Output the [X, Y] coordinate of the center of the cell containing the given text.  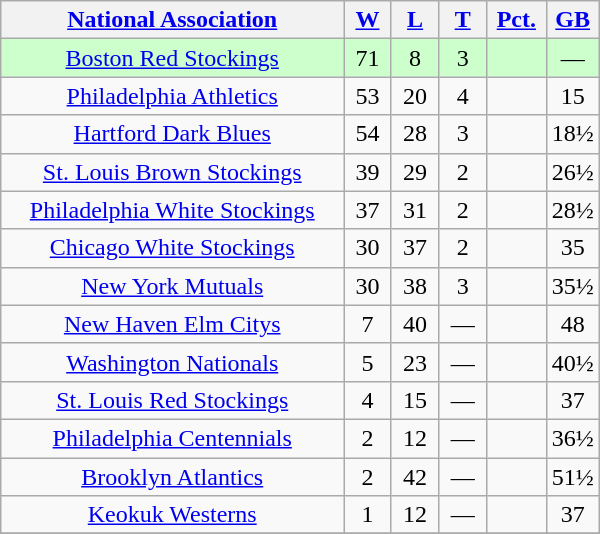
Philadelphia White Stockings [172, 210]
Washington Nationals [172, 362]
8 [415, 58]
National Association [172, 20]
36½ [572, 438]
38 [415, 286]
23 [415, 362]
L [415, 20]
42 [415, 477]
New Haven Elm Citys [172, 324]
40½ [572, 362]
W [368, 20]
48 [572, 324]
28 [415, 134]
40 [415, 324]
Brooklyn Atlantics [172, 477]
St. Louis Red Stockings [172, 400]
1 [368, 515]
Chicago White Stockings [172, 248]
7 [368, 324]
35 [572, 248]
20 [415, 96]
GB [572, 20]
26½ [572, 172]
New York Mutuals [172, 286]
71 [368, 58]
St. Louis Brown Stockings [172, 172]
Boston Red Stockings [172, 58]
28½ [572, 210]
Keokuk Westerns [172, 515]
53 [368, 96]
51½ [572, 477]
39 [368, 172]
35½ [572, 286]
Hartford Dark Blues [172, 134]
31 [415, 210]
5 [368, 362]
T [463, 20]
Philadelphia Centennials [172, 438]
Philadelphia Athletics [172, 96]
54 [368, 134]
29 [415, 172]
Pct. [516, 20]
18½ [572, 134]
